Detect which cell encompasses the target text, then output its (X, Y) center coordinate. 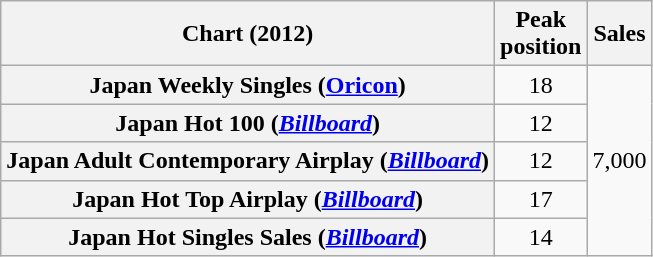
Japan Weekly Singles (Oricon) (248, 85)
Peakposition (541, 34)
Japan Hot Top Airplay (Billboard) (248, 199)
14 (541, 237)
Japan Hot Singles Sales (Billboard) (248, 237)
Japan Adult Contemporary Airplay (Billboard) (248, 161)
Sales (620, 34)
17 (541, 199)
Japan Hot 100 (Billboard) (248, 123)
Chart (2012) (248, 34)
18 (541, 85)
7,000 (620, 161)
